Locate the cell with the specified text and output its [x, y] center coordinate. 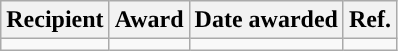
Date awarded [266, 20]
Award [149, 20]
Recipient [55, 20]
Ref. [370, 20]
